Search for the cell housing the specified text and yield its (X, Y) center coordinate. 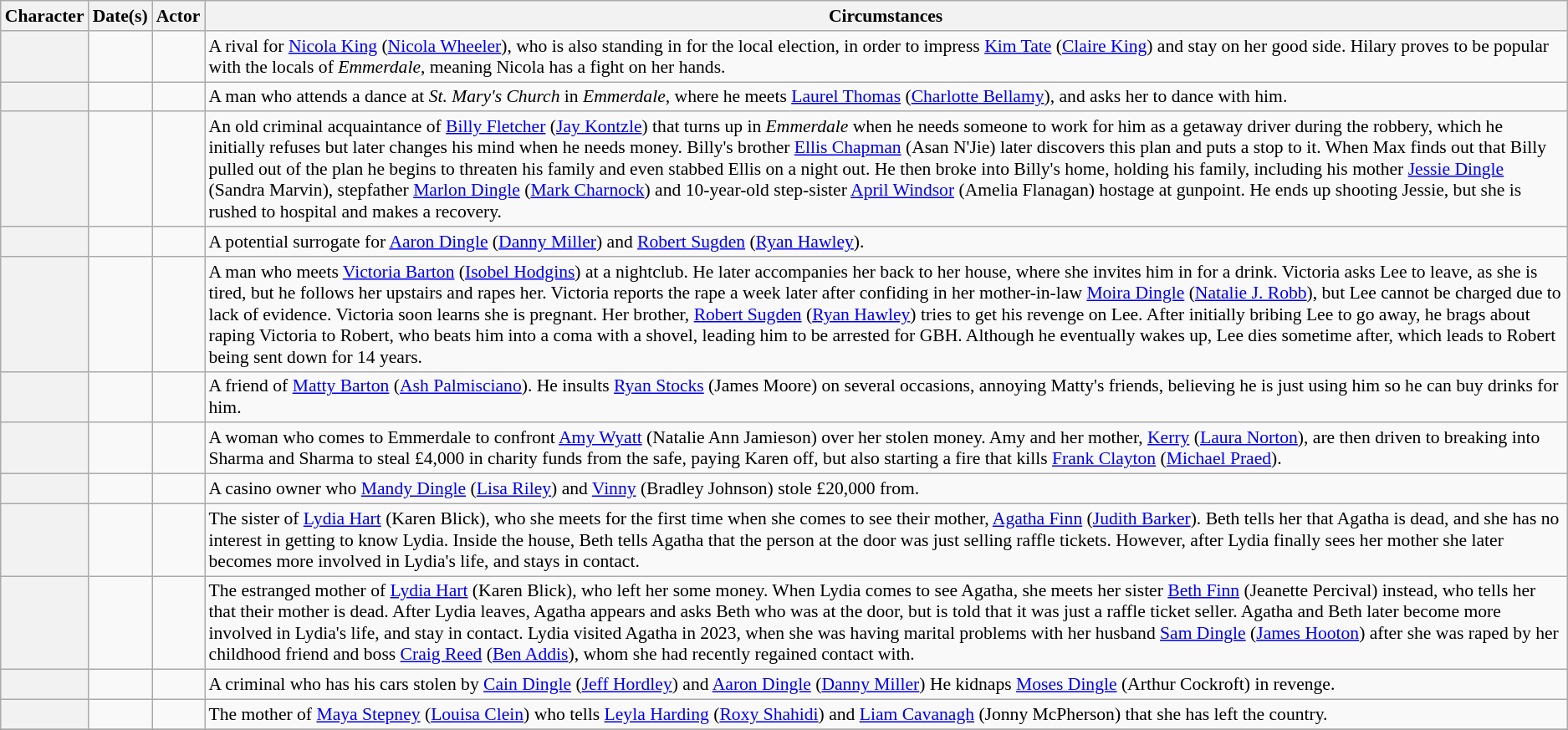
Character (45, 16)
A casino owner who Mandy Dingle (Lisa Riley) and Vinny (Bradley Johnson) stole £20,000 from. (885, 489)
Date(s) (120, 16)
Circumstances (885, 16)
A potential surrogate for Aaron Dingle (Danny Miller) and Robert Sugden (Ryan Hawley). (885, 242)
The mother of Maya Stepney (Louisa Clein) who tells Leyla Harding (Roxy Shahidi) and Liam Cavanagh (Jonny McPherson) that she has left the country. (885, 715)
Actor (179, 16)
A man who attends a dance at St. Mary's Church in Emmerdale, where he meets Laurel Thomas (Charlotte Bellamy), and asks her to dance with him. (885, 97)
